Pinpoint the cell where the given text exists, returning its (x, y) midpoint coordinate. 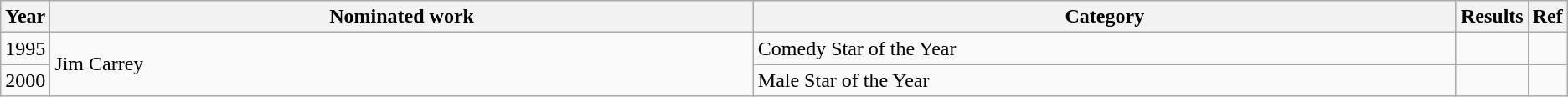
Male Star of the Year (1104, 80)
Results (1492, 17)
Category (1104, 17)
Ref (1548, 17)
Nominated work (402, 17)
1995 (25, 48)
Year (25, 17)
Comedy Star of the Year (1104, 48)
2000 (25, 80)
Jim Carrey (402, 64)
